Identify which cell holds the provided text, then report its (X, Y) central coordinate. 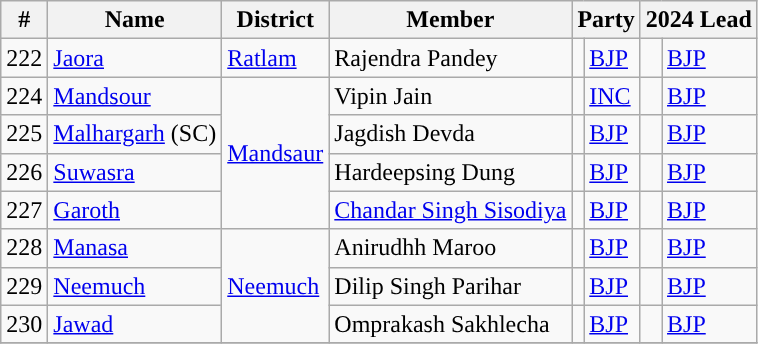
# (24, 20)
Vipin Jain (450, 96)
224 (24, 96)
230 (24, 324)
Jawad (135, 324)
222 (24, 58)
Hardeepsing Dung (450, 172)
Dilip Singh Parihar (450, 286)
Chandar Singh Sisodiya (450, 210)
Jagdish Devda (450, 134)
Omprakash Sakhlecha (450, 324)
Name (135, 20)
225 (24, 134)
Jaora (135, 58)
Member (450, 20)
District (276, 20)
Anirudhh Maroo (450, 248)
Malhargarh (SC) (135, 134)
226 (24, 172)
INC (612, 96)
Mandsaur (276, 153)
2024 Lead (698, 20)
Ratlam (276, 58)
229 (24, 286)
228 (24, 248)
Suwasra (135, 172)
Manasa (135, 248)
Mandsour (135, 96)
Garoth (135, 210)
Rajendra Pandey (450, 58)
227 (24, 210)
Party (606, 20)
